Return (X, Y) of the center of cell containing provided text 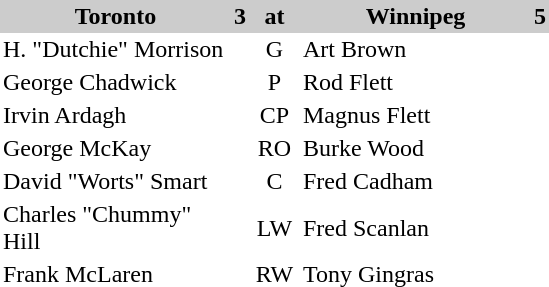
David "Worts" Smart (116, 182)
LW (274, 228)
Rod Flett (416, 82)
P (274, 82)
Magnus Flett (416, 116)
RO (274, 148)
George Chadwick (116, 82)
at (274, 16)
Art Brown (416, 50)
C (274, 182)
3 (240, 16)
Winnipeg (416, 16)
H. "Dutchie" Morrison (116, 50)
G (274, 50)
George McKay (116, 148)
5 (540, 16)
Burke Wood (416, 148)
Toronto (116, 16)
Fred Scanlan (416, 228)
Charles "Chummy" Hill (116, 228)
Fred Cadham (416, 182)
CP (274, 116)
Irvin Ardagh (116, 116)
